Provide the (x, y) coordinate of the cell's center where the given text is located.  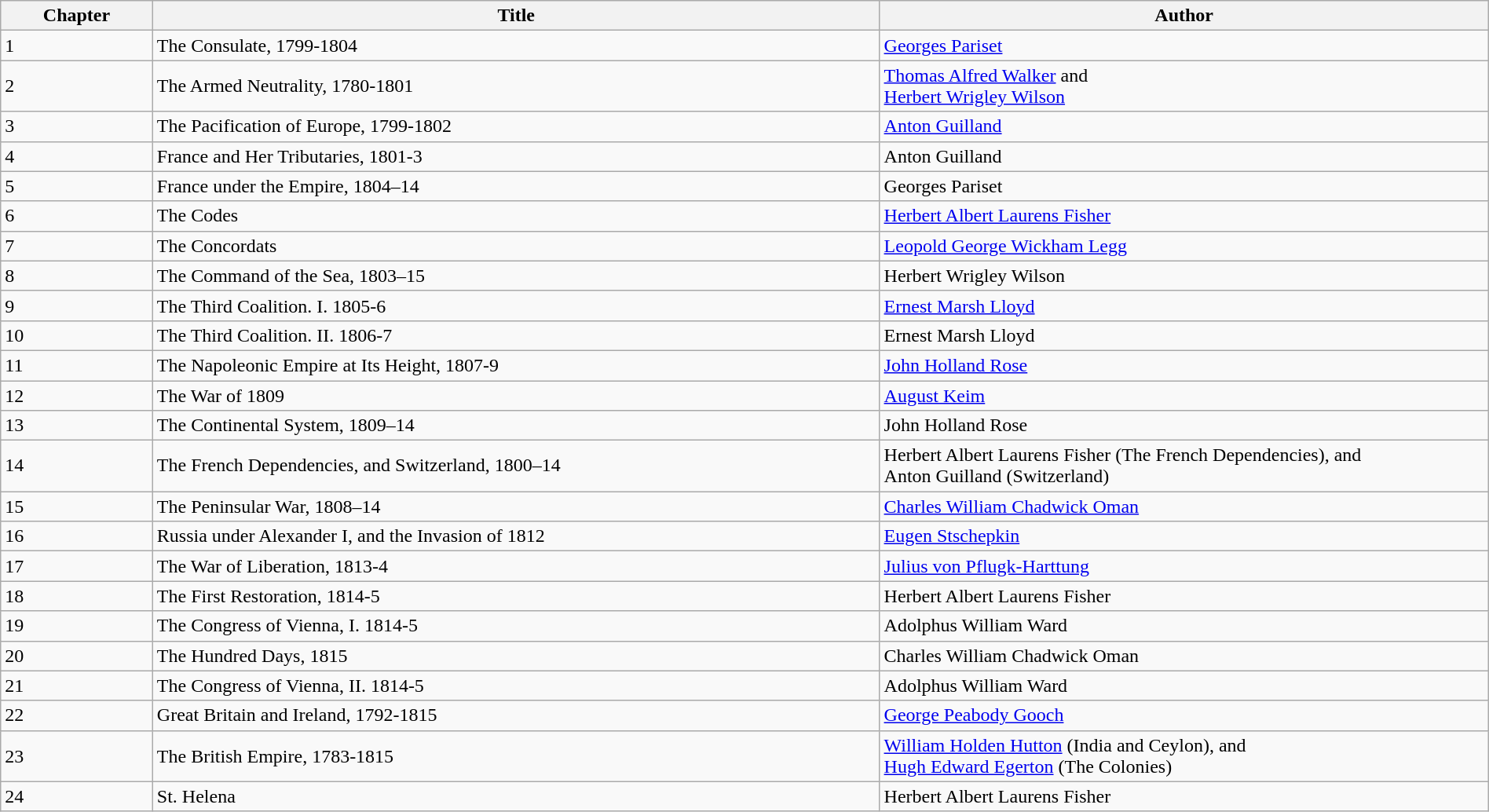
11 (77, 365)
Leopold George Wickham Legg (1184, 246)
19 (77, 626)
Title (516, 16)
August Keim (1184, 395)
The Continental System, 1809–14 (516, 426)
13 (77, 426)
Herbert Albert Laurens Fisher (The French Dependencies), andAnton Guilland (Switzerland) (1184, 466)
The Congress of Vienna, II. 1814-5 (516, 686)
Eugen Stschepkin (1184, 536)
Great Britain and Ireland, 1792-1815 (516, 715)
4 (77, 156)
Thomas Alfred Walker and Herbert Wrigley Wilson (1184, 86)
The French Dependencies, and Switzerland, 1800–14 (516, 466)
7 (77, 246)
6 (77, 216)
8 (77, 276)
The Armed Neutrality, 1780-1801 (516, 86)
William Holden Hutton (India and Ceylon), andHugh Edward Egerton (The Colonies) (1184, 755)
17 (77, 566)
3 (77, 126)
24 (77, 796)
Chapter (77, 16)
14 (77, 466)
1 (77, 46)
Herbert Wrigley Wilson (1184, 276)
The Napoleonic Empire at Its Height, 1807-9 (516, 365)
Julius von Pflugk-Harttung (1184, 566)
20 (77, 656)
France under the Empire, 1804–14 (516, 186)
The Pacification of Europe, 1799-1802 (516, 126)
22 (77, 715)
Russia under Alexander I, and the Invasion of 1812 (516, 536)
10 (77, 335)
France and Her Tributaries, 1801-3 (516, 156)
The Peninsular War, 1808–14 (516, 507)
George Peabody Gooch (1184, 715)
12 (77, 395)
The Consulate, 1799-1804 (516, 46)
21 (77, 686)
The Hundred Days, 1815 (516, 656)
The British Empire, 1783-1815 (516, 755)
The Congress of Vienna, I. 1814-5 (516, 626)
23 (77, 755)
Author (1184, 16)
The Concordats (516, 246)
2 (77, 86)
The Command of the Sea, 1803–15 (516, 276)
The Codes (516, 216)
18 (77, 596)
The Third Coalition. I. 1805-6 (516, 305)
The Third Coalition. II. 1806-7 (516, 335)
The War of Liberation, 1813-4 (516, 566)
St. Helena (516, 796)
9 (77, 305)
The War of 1809 (516, 395)
The First Restoration, 1814-5 (516, 596)
5 (77, 186)
15 (77, 507)
16 (77, 536)
